Pinpoint the cell where the given text exists, returning its [x, y] midpoint coordinate. 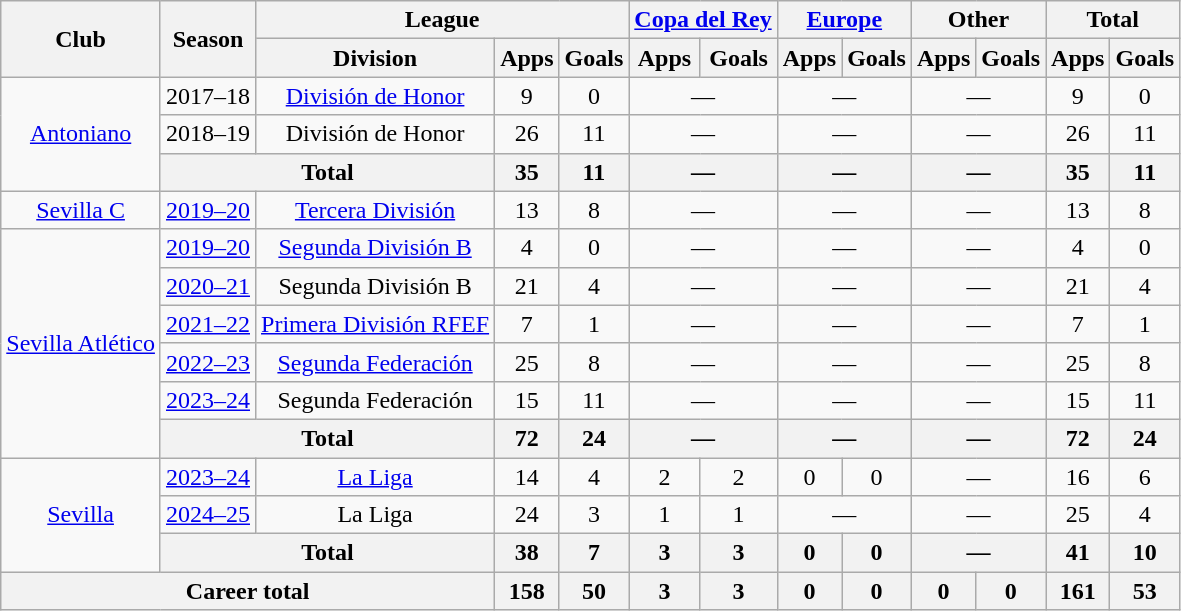
Europe [844, 20]
Club [81, 39]
Other [978, 20]
Division [376, 58]
38 [527, 553]
Copa del Rey [703, 20]
41 [1078, 553]
2020–21 [208, 286]
10 [1145, 553]
158 [527, 591]
Antoniano [81, 134]
53 [1145, 591]
2017–18 [208, 96]
6 [1145, 477]
161 [1078, 591]
Sevilla Atlético [81, 343]
Sevilla [81, 515]
2022–23 [208, 362]
Season [208, 39]
2021–22 [208, 324]
Career total [248, 591]
Tercera División [376, 210]
16 [1078, 477]
50 [594, 591]
2018–19 [208, 134]
14 [527, 477]
2024–25 [208, 515]
Sevilla C [81, 210]
League [442, 20]
Primera División RFEF [376, 324]
